Return the [X, Y] coordinate for the center point of the cell that contains the specified text.  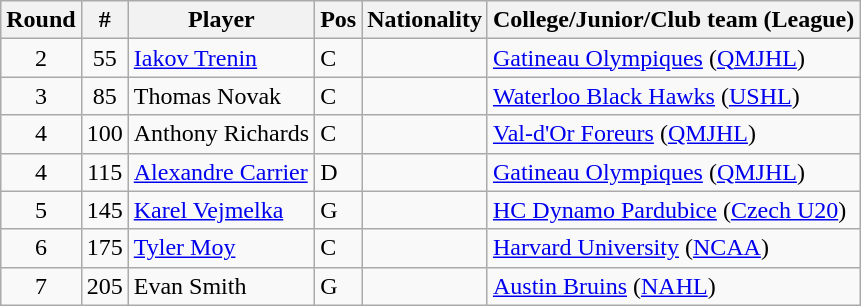
55 [104, 58]
Player [221, 20]
Thomas Novak [221, 96]
Evan Smith [221, 286]
Austin Bruins (NAHL) [673, 286]
115 [104, 172]
Pos [338, 20]
Iakov Trenin [221, 58]
100 [104, 134]
College/Junior/Club team (League) [673, 20]
85 [104, 96]
Harvard University (NCAA) [673, 248]
Nationality [425, 20]
Waterloo Black Hawks (USHL) [673, 96]
D [338, 172]
7 [41, 286]
Karel Vejmelka [221, 210]
Val-d'Or Foreurs (QMJHL) [673, 134]
HC Dynamo Pardubice (Czech U20) [673, 210]
Alexandre Carrier [221, 172]
5 [41, 210]
175 [104, 248]
205 [104, 286]
Tyler Moy [221, 248]
# [104, 20]
Round [41, 20]
145 [104, 210]
Anthony Richards [221, 134]
6 [41, 248]
2 [41, 58]
3 [41, 96]
